From the cell containing the given text, extract its center point as [X, Y] coordinate. 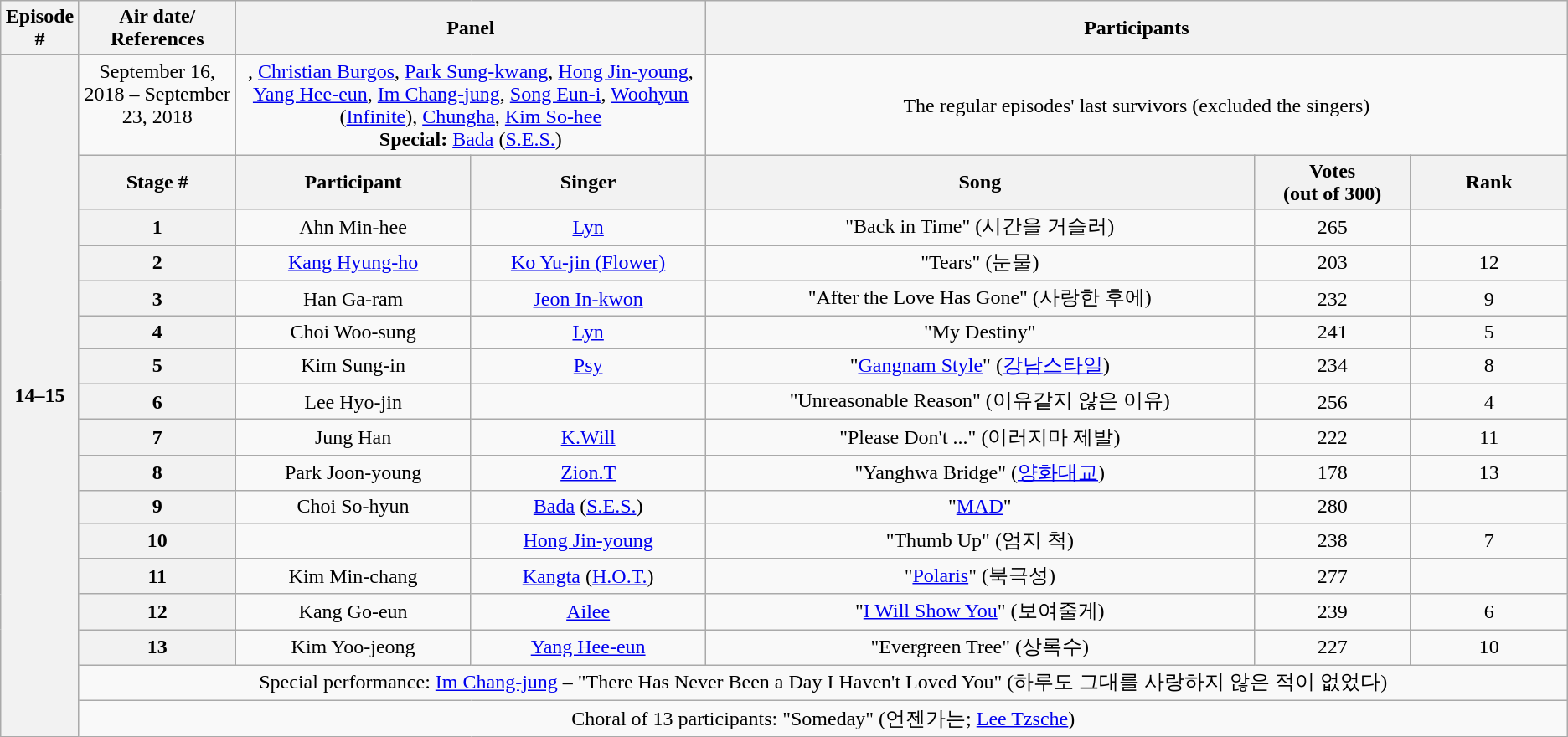
Park Joon-young [353, 472]
232 [1332, 298]
Ailee [588, 611]
Psy [588, 367]
Kim Min-chang [353, 576]
Jeon In-kwon [588, 298]
Kim Sung-in [353, 367]
Votes(out of 300) [1332, 183]
"Please Don't ..." (이러지마 제발) [980, 437]
Kim Yoo-jeong [353, 648]
2 [157, 263]
"Gangnam Style" (강남스타일) [980, 367]
265 [1332, 228]
K.Will [588, 437]
222 [1332, 437]
Song [980, 183]
Participants [1136, 28]
Lee Hyo-jin [353, 402]
277 [1332, 576]
Hong Jin-young [588, 541]
"Polaris" (북극성) [980, 576]
Bada (S.E.S.) [588, 507]
"Tears" (눈물) [980, 263]
Air date/References [157, 28]
280 [1332, 507]
238 [1332, 541]
234 [1332, 367]
Choi So-hyun [353, 507]
1 [157, 228]
"Thumb Up" (엄지 척) [980, 541]
"My Destiny" [980, 332]
"After the Love Has Gone" (사랑한 후에) [980, 298]
Ahn Min-hee [353, 228]
Panel [471, 28]
"Unreasonable Reason" (이유같지 않은 이유) [980, 402]
Ko Yu-jin (Flower) [588, 263]
178 [1332, 472]
Choral of 13 participants: "Someday" (언젠가는; Lee Tzsche) [823, 719]
Kang Go-eun [353, 611]
Singer [588, 183]
3 [157, 298]
"MAD" [980, 507]
203 [1332, 263]
Zion.T [588, 472]
Rank [1489, 183]
Special performance: Im Chang-jung – "There Has Never Been a Day I Haven't Loved You" (하루도 그대를 사랑하지 않은 적이 없었다) [823, 683]
14–15 [40, 396]
227 [1332, 648]
Yang Hee-eun [588, 648]
Kangta (H.O.T.) [588, 576]
Stage # [157, 183]
Kang Hyung-ho [353, 263]
Episode # [40, 28]
The regular episodes' last survivors (excluded the singers) [1136, 106]
"I Will Show You" (보여줄게) [980, 611]
September 16, 2018 – September 23, 2018 [157, 106]
"Evergreen Tree" (상록수) [980, 648]
239 [1332, 611]
256 [1332, 402]
Participant [353, 183]
241 [1332, 332]
Han Ga-ram [353, 298]
Jung Han [353, 437]
"Yanghwa Bridge" (양화대교) [980, 472]
Choi Woo-sung [353, 332]
"Back in Time" (시간을 거슬러) [980, 228]
